Capture the cell that displays the provided text and extract its (X, Y) central coordinate. 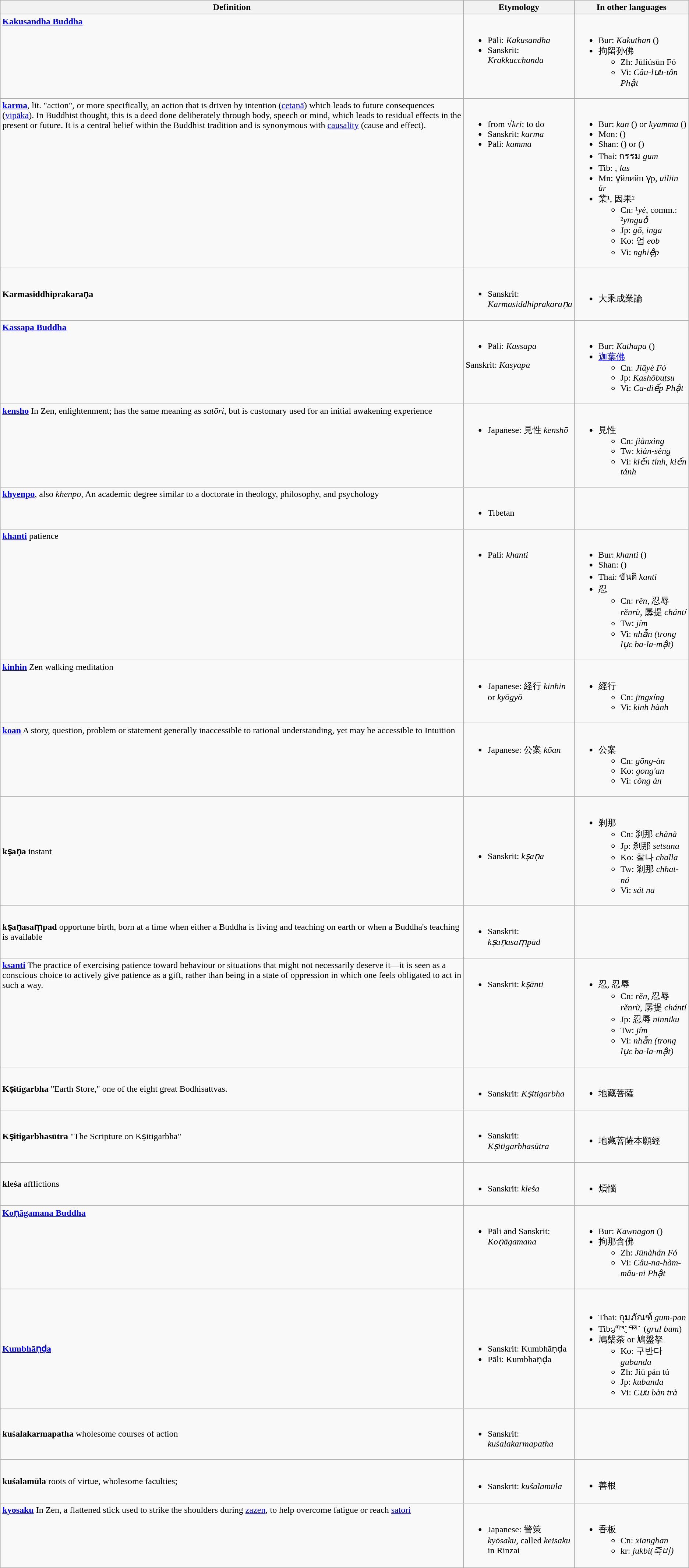
Sanskrit: kṣānti (519, 1012)
kuśalakarmapatha wholesome courses of action (232, 1434)
Definition (232, 7)
Bur: Kawnagon ()拘那含佛Zh: Jūnàhán FóVi: Câu-na-hàm-mâu-ni Phật (632, 1247)
Kṣitigarbha "Earth Store," one of the eight great Bodhisattvas. (232, 1089)
煩惱 (632, 1184)
khanti patience (232, 594)
khyenpo, also khenpo, An academic degree similar to a doctorate in theology, philosophy, and psychology (232, 508)
善根 (632, 1481)
大乘成業論 (632, 294)
Sanskrit: Kṣitigarbha (519, 1089)
Japanese: 見性 kenshō (519, 445)
忍, 忍辱Cn: rěn, 忍辱 rěnrù, 孱提 chántíJp: 忍辱 ninnikuTw: jímVi: nhẫn (trong lục ba-la-mật) (632, 1012)
公案Cn: gōng-ànKo: gong'anVi: công án (632, 760)
kṣaṇa instant (232, 851)
Japanese: 公案 kōan (519, 760)
from √kri: to doSanskrit: karmaPāli: kamma (519, 183)
Pāli: KassapaSanskrit: Kasyapa (519, 362)
Japanese: 経行 kinhin or kyōgyō (519, 692)
Pāli: KakusandhaSanskrit: Krakkucchanda (519, 57)
Bur: khanti ()Shan: ()Thai: ขันติ kanti忍Cn: rěn, 忍辱 rěnrù, 孱提 chántíTw: jímVi: nhẫn (trong lục ba-la-mật) (632, 594)
Sanskrit: kleśa (519, 1184)
香板Cn: xiangbankr: jukbi(죽비) (632, 1535)
Sanskrit: kṣaṇasaṃpad (519, 932)
Japanese: 警策 kyōsaku, called keisaku in Rinzai (519, 1535)
Sanskrit: kṣaṇa (519, 851)
kuśalamūla roots of virtue, wholesome faculties; (232, 1481)
Kassapa Buddha (232, 362)
Sanskrit: Kṣitigarbhasūtra (519, 1136)
Pāli and Sanskrit: Koṇāgamana (519, 1247)
Kumbhāṇḍa (232, 1349)
Bur: Kakuthan ()拘留孙佛Zh: Jūliúsūn FóVi: Câu-lưu-tôn Phật (632, 57)
In other languages (632, 7)
地藏菩薩 (632, 1089)
Karmasiddhiprakaraṇa (232, 294)
經行Cn: jīngxíngVi: kinh hành (632, 692)
Tibetan (519, 508)
剎那Cn: 刹那 chànàJp: 刹那 setsunaKo: 찰나 challaTw: 剎那 chhat-náVi: sát na (632, 851)
見性Cn: jiànxìngTw: kiàn-sèngVi: kiến tính, kiến tánh (632, 445)
Bur: Kathapa ()迦葉佛Cn: Jiāyè FóJp: KashōbutsuVi: Ca-diếp Phật (632, 362)
Sanskrit: kuśalakarmapatha (519, 1434)
kyosaku In Zen, a flattened stick used to strike the shoulders during zazen, to help overcome fatigue or reach satori (232, 1535)
Sanskrit: KumbhāṇḍaPāli: Kumbhaṇḍa (519, 1349)
地藏菩薩本願經 (632, 1136)
Thai: กุมภัณฑ์ gum-panTib: གྲུལ་བུམ་ (grul bum)鳩槃荼 or 鳩盤拏Ko: 구반다 gubandaZh: Jiū pán túJp: kubandaVi: Cưu bàn trà (632, 1349)
Kṣitigarbhasūtra "The Scripture on Kṣitigarbha" (232, 1136)
Etymology (519, 7)
Sanskrit: Karmasiddhiprakaraṇa (519, 294)
kensho In Zen, enlightenment; has the same meaning as satōri, but is customary used for an initial awakening experience (232, 445)
kleśa afflictions (232, 1184)
Sanskrit: kuśalamūla (519, 1481)
kṣaṇasaṃpad opportune birth, born at a time when either a Buddha is living and teaching on earth or when a Buddha's teaching is available (232, 932)
Kakusandha Buddha (232, 57)
Pali: khanti (519, 594)
koan A story, question, problem or statement generally inaccessible to rational understanding, yet may be accessible to Intuition (232, 760)
kinhin Zen walking meditation (232, 692)
Koṇāgamana Buddha (232, 1247)
